Identify which cell holds the provided text, then report its (X, Y) central coordinate. 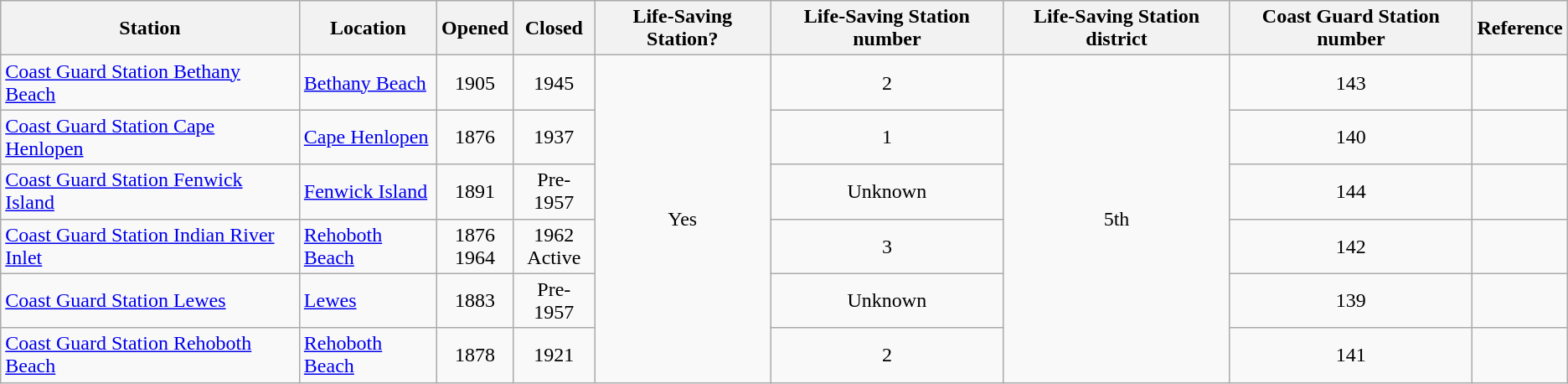
Cape Henlopen (368, 138)
3 (888, 246)
1945 (554, 82)
142 (1351, 246)
Coast Guard Station Bethany Beach (151, 82)
1883 (476, 300)
Reference (1519, 29)
141 (1351, 355)
1937 (554, 138)
1905 (476, 82)
Coast Guard Station Cape Henlopen (151, 138)
Yes (683, 219)
18761964 (476, 246)
Coast Guard Station Rehoboth Beach (151, 355)
Closed (554, 29)
140 (1351, 138)
Bethany Beach (368, 82)
1 (888, 138)
5th (1116, 219)
143 (1351, 82)
1876 (476, 138)
139 (1351, 300)
Coast Guard Station Fenwick Island (151, 191)
1891 (476, 191)
Lewes (368, 300)
Life-Saving Station number (888, 29)
1921 (554, 355)
Opened (476, 29)
Coast Guard Station number (1351, 29)
1962Active (554, 246)
1878 (476, 355)
Coast Guard Station Indian River Inlet (151, 246)
Life-Saving Station? (683, 29)
Life-Saving Station district (1116, 29)
Coast Guard Station Lewes (151, 300)
Station (151, 29)
144 (1351, 191)
Fenwick Island (368, 191)
Location (368, 29)
